Output the (X, Y) coordinate of the center of the cell containing the given text.  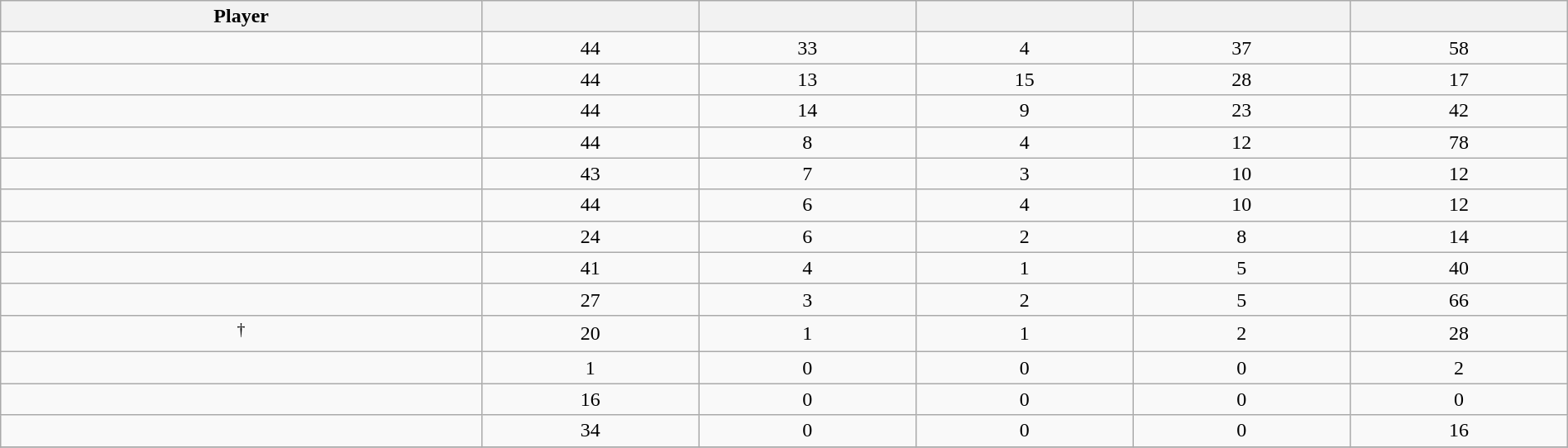
33 (807, 48)
17 (1459, 79)
20 (590, 334)
7 (807, 174)
42 (1459, 111)
41 (590, 268)
78 (1459, 142)
13 (807, 79)
37 (1242, 48)
27 (590, 299)
43 (590, 174)
Player (241, 17)
24 (590, 236)
† (241, 334)
23 (1242, 111)
66 (1459, 299)
58 (1459, 48)
9 (1025, 111)
40 (1459, 268)
34 (590, 431)
15 (1025, 79)
